Detect which cell encompasses the target text, then output its [x, y] center coordinate. 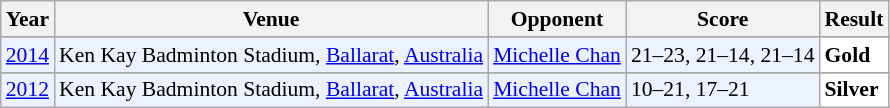
Venue [271, 19]
Silver [854, 90]
Gold [854, 55]
2014 [28, 55]
Result [854, 19]
Opponent [557, 19]
10–21, 17–21 [723, 90]
Year [28, 19]
Score [723, 19]
21–23, 21–14, 21–14 [723, 55]
2012 [28, 90]
